Extract the (x, y) coordinate from the center of the cell holding the provided text.  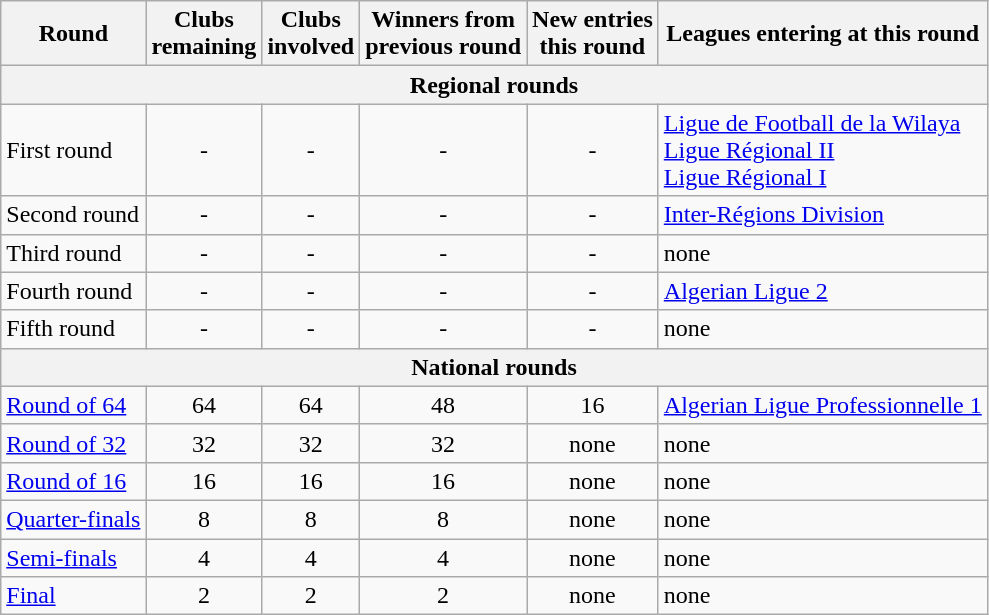
Semi-finals (74, 557)
Inter-Régions Division (822, 215)
Algerian Ligue 2 (822, 291)
Clubsremaining (204, 34)
New entriesthis round (593, 34)
Fourth round (74, 291)
Second round (74, 215)
Winners fromprevious round (444, 34)
Round of 32 (74, 443)
Leagues entering at this round (822, 34)
First round (74, 150)
Algerian Ligue Professionnelle 1 (822, 405)
Final (74, 596)
48 (444, 405)
Ligue de Football de la WilayaLigue Régional IILigue Régional I (822, 150)
Round (74, 34)
Round of 16 (74, 481)
Round of 64 (74, 405)
Fifth round (74, 329)
Third round (74, 253)
Clubsinvolved (311, 34)
National rounds (494, 367)
Regional rounds (494, 85)
Quarter-finals (74, 519)
